Identify which cell holds the provided text, then report its [X, Y] central coordinate. 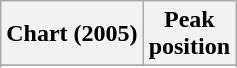
Peakposition [189, 34]
Chart (2005) [72, 34]
